Provide the (X, Y) coordinate of the cell's center where the given text is located.  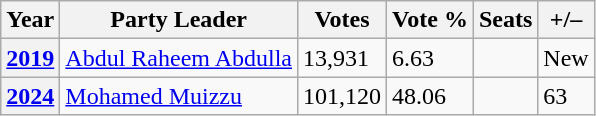
2019 (30, 58)
Abdul Raheem Abdulla (179, 58)
Vote % (430, 20)
Votes (342, 20)
63 (566, 96)
101,120 (342, 96)
New (566, 58)
6.63 (430, 58)
Year (30, 20)
Mohamed Muizzu (179, 96)
2024 (30, 96)
13,931 (342, 58)
+/– (566, 20)
Party Leader (179, 20)
48.06 (430, 96)
Seats (505, 20)
